Capture the cell that displays the provided text and extract its (X, Y) central coordinate. 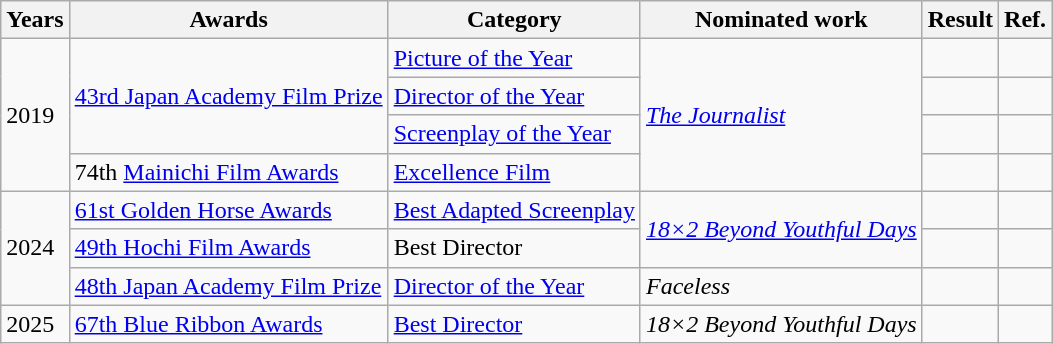
Result (960, 20)
Excellence Film (514, 172)
43rd Japan Academy Film Prize (228, 96)
Category (514, 20)
2024 (35, 248)
2019 (35, 115)
74th Mainichi Film Awards (228, 172)
49th Hochi Film Awards (228, 248)
The Journalist (781, 115)
61st Golden Horse Awards (228, 210)
48th Japan Academy Film Prize (228, 286)
67th Blue Ribbon Awards (228, 324)
Faceless (781, 286)
Ref. (1026, 20)
Screenplay of the Year (514, 134)
2025 (35, 324)
Picture of the Year (514, 58)
Nominated work (781, 20)
Years (35, 20)
Best Adapted Screenplay (514, 210)
Awards (228, 20)
